Extract the (x, y) coordinate from the center of the cell holding the provided text.  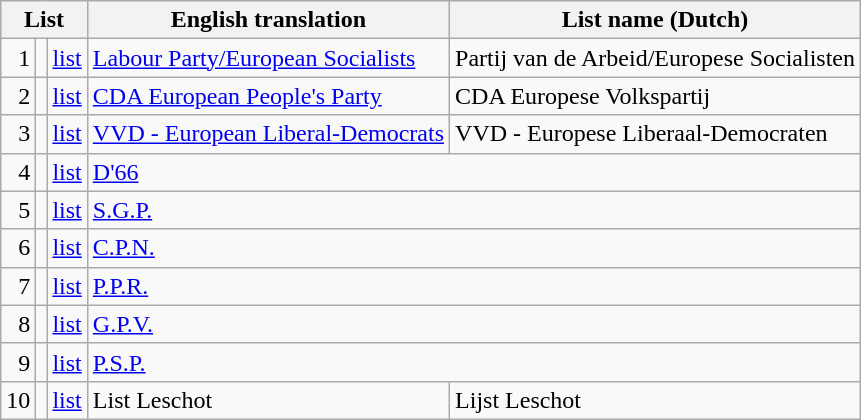
P.S.P. (474, 362)
8 (18, 324)
C.P.N. (474, 248)
VVD - European Liberal-Democrats (268, 134)
9 (18, 362)
G.P.V. (474, 324)
Labour Party/European Socialists (268, 58)
P.P.R. (474, 286)
CDA Europese Volkspartij (656, 96)
6 (18, 248)
7 (18, 286)
D'66 (474, 172)
List name (Dutch) (656, 20)
10 (18, 400)
Partij van de Arbeid/Europese Socialisten (656, 58)
VVD - Europese Liberaal-Democraten (656, 134)
English translation (268, 20)
S.G.P. (474, 210)
CDA European People's Party (268, 96)
Lijst Leschot (656, 400)
3 (18, 134)
List (44, 20)
1 (18, 58)
4 (18, 172)
2 (18, 96)
List Leschot (268, 400)
5 (18, 210)
